Identify which cell holds the provided text, then report its [x, y] central coordinate. 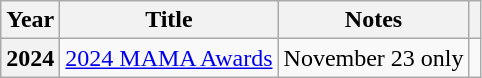
November 23 only [374, 58]
Year [30, 20]
Notes [374, 20]
Title [169, 20]
2024 [30, 58]
2024 MAMA Awards [169, 58]
